Determine the (X, Y) coordinate at the center of the cell enclosing the given text.  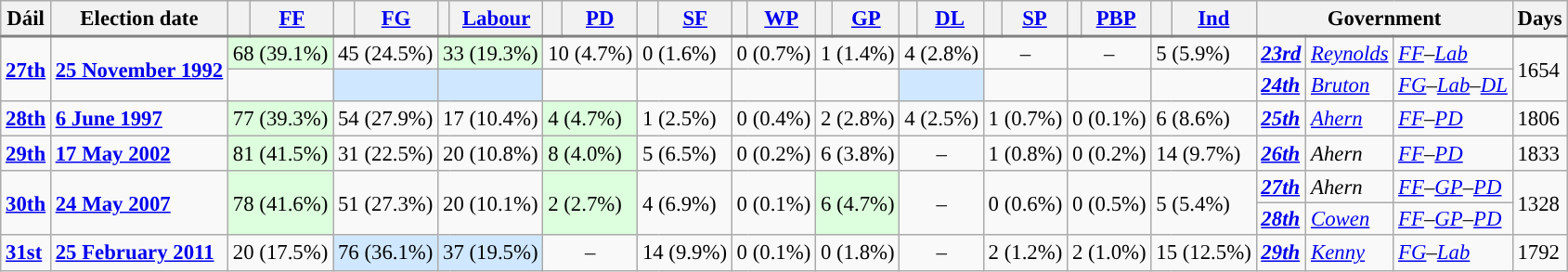
WP (782, 19)
4 (2.8%) (941, 52)
1806 (1539, 119)
24th (1281, 85)
FF (292, 19)
4 (6.9%) (685, 202)
1 (2.5%) (685, 119)
25 November 1992 (139, 69)
2 (1.0%) (1109, 253)
Ind (1214, 19)
DL (950, 19)
24 May 2007 (139, 202)
SF (694, 19)
0 (1.8%) (858, 253)
1654 (1539, 69)
6 (8.6%) (1203, 119)
20 (17.5%) (280, 253)
4 (2.5%) (941, 119)
Kenny (1350, 253)
FG–Lab–DL (1453, 85)
FF–Lab (1453, 52)
FG–Lab (1453, 253)
5 (6.5%) (685, 154)
6 (3.8%) (858, 154)
8 (4.0%) (590, 154)
25 February 2011 (139, 253)
Days (1539, 19)
1792 (1539, 253)
23rd (1281, 52)
14 (9.7%) (1203, 154)
5 (5.4%) (1203, 202)
54 (27.9%) (386, 119)
GP (866, 19)
Labour (496, 19)
4 (4.7%) (590, 119)
77 (39.3%) (280, 119)
5 (5.9%) (1203, 52)
31st (26, 253)
1 (0.8%) (1025, 154)
25th (1281, 119)
15 (12.5%) (1203, 253)
Dáil (26, 19)
78 (41.6%) (280, 202)
1833 (1539, 154)
81 (41.5%) (280, 154)
2 (2.7%) (590, 202)
Bruton (1350, 85)
1328 (1539, 202)
0 (0.7%) (773, 52)
45 (24.5%) (386, 52)
2 (1.2%) (1025, 253)
Government (1384, 19)
17 May 2002 (139, 154)
0 (0.5%) (1109, 202)
Election date (139, 19)
FG (395, 19)
76 (36.1%) (386, 253)
20 (10.8%) (490, 154)
20 (10.1%) (490, 202)
31 (22.5%) (386, 154)
2 (2.8%) (858, 119)
SP (1034, 19)
30th (26, 202)
51 (27.3%) (386, 202)
0 (0.6%) (1025, 202)
6 June 1997 (139, 119)
10 (4.7%) (590, 52)
6 (4.7%) (858, 202)
Cowen (1350, 219)
37 (19.5%) (490, 253)
14 (9.9%) (685, 253)
PBP (1116, 19)
17 (10.4%) (490, 119)
Reynolds (1350, 52)
1 (1.4%) (858, 52)
PD (600, 19)
33 (19.3%) (490, 52)
68 (39.1%) (280, 52)
1 (0.7%) (1025, 119)
26th (1281, 154)
0 (0.4%) (773, 119)
0 (1.6%) (685, 52)
